Determine the [X, Y] coordinate at the center of the cell enclosing the given text.  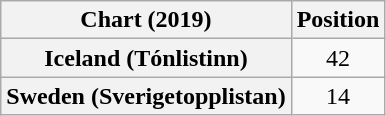
Sweden (Sverigetopplistan) [146, 96]
Iceland (Tónlistinn) [146, 58]
Position [338, 20]
Chart (2019) [146, 20]
14 [338, 96]
42 [338, 58]
